Pinpoint the cell where the given text exists, returning its [x, y] midpoint coordinate. 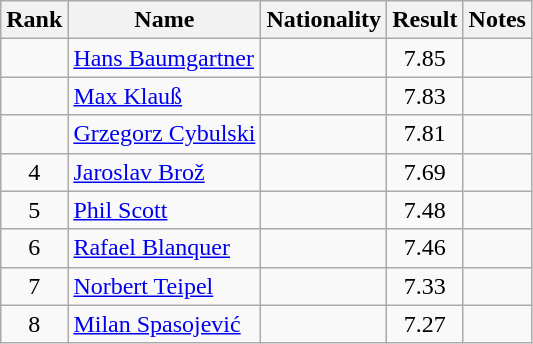
Max Klauß [164, 96]
7.85 [425, 58]
6 [34, 248]
8 [34, 324]
Result [425, 20]
Jaroslav Brož [164, 172]
7.48 [425, 210]
7.83 [425, 96]
7.81 [425, 134]
Nationality [324, 20]
7.27 [425, 324]
Milan Spasojević [164, 324]
Norbert Teipel [164, 286]
7.33 [425, 286]
Name [164, 20]
Notes [497, 20]
Rank [34, 20]
5 [34, 210]
Hans Baumgartner [164, 58]
7.69 [425, 172]
4 [34, 172]
7 [34, 286]
Phil Scott [164, 210]
7.46 [425, 248]
Grzegorz Cybulski [164, 134]
Rafael Blanquer [164, 248]
